Extract the [X, Y] coordinate from the center of the cell holding the provided text.  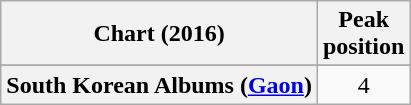
South Korean Albums (Gaon) [160, 85]
Chart (2016) [160, 34]
Peakposition [363, 34]
4 [363, 85]
